Detect which cell encompasses the target text, then output its (x, y) center coordinate. 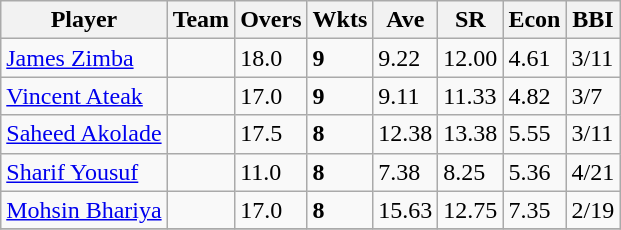
9.22 (406, 58)
7.35 (534, 210)
Econ (534, 20)
4.82 (534, 96)
7.38 (406, 172)
BBI (593, 20)
Team (201, 20)
11.0 (271, 172)
15.63 (406, 210)
4.61 (534, 58)
13.38 (470, 134)
Player (84, 20)
James Zimba (84, 58)
Ave (406, 20)
3/7 (593, 96)
Overs (271, 20)
4/21 (593, 172)
12.38 (406, 134)
Sharif Yousuf (84, 172)
Wkts (340, 20)
17.5 (271, 134)
11.33 (470, 96)
8.25 (470, 172)
2/19 (593, 210)
5.55 (534, 134)
Mohsin Bhariya (84, 210)
9.11 (406, 96)
12.00 (470, 58)
12.75 (470, 210)
SR (470, 20)
Vincent Ateak (84, 96)
Saheed Akolade (84, 134)
5.36 (534, 172)
18.0 (271, 58)
